Provide the (x, y) coordinate of the cell's center where the given text is located.  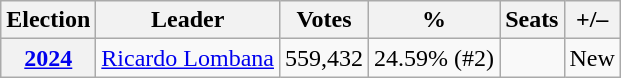
Votes (324, 20)
New (592, 58)
24.59% (#2) (434, 58)
Ricardo Lombana (188, 58)
Leader (188, 20)
Election (48, 20)
2024 (48, 58)
% (434, 20)
Seats (532, 20)
559,432 (324, 58)
+/– (592, 20)
